Scan for the cell matching the given text and deliver its [x, y] coordinate at center. 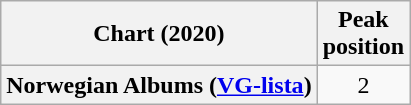
2 [363, 85]
Chart (2020) [159, 34]
Peakposition [363, 34]
Norwegian Albums (VG-lista) [159, 85]
